Identify which cell holds the provided text, then report its [X, Y] central coordinate. 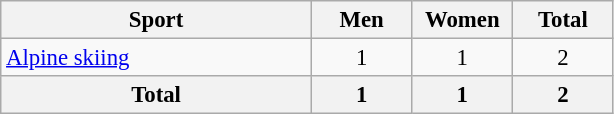
Women [462, 20]
Men [362, 20]
Sport [156, 20]
Alpine skiing [156, 58]
